Detect which cell encompasses the target text, then output its (x, y) center coordinate. 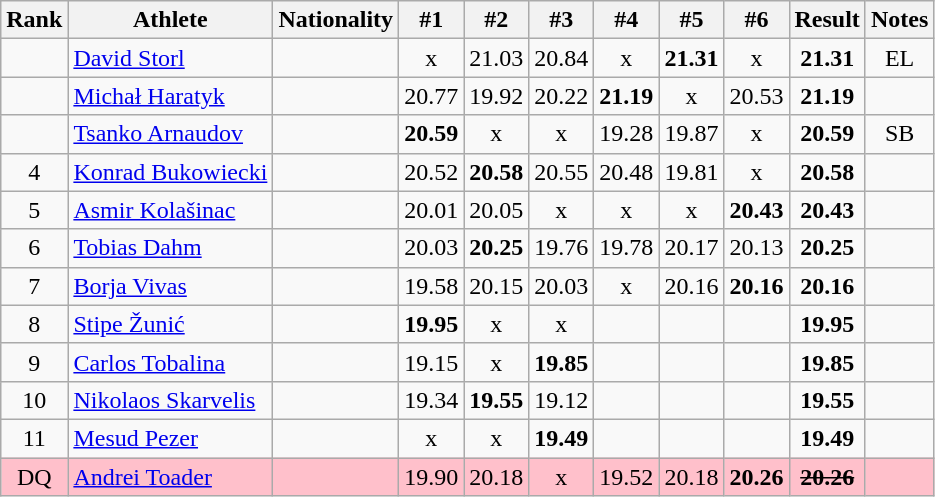
Athlete (170, 20)
5 (34, 210)
Konrad Bukowiecki (170, 172)
Borja Vivas (170, 286)
20.84 (562, 58)
Andrei Toader (170, 477)
Mesud Pezer (170, 438)
7 (34, 286)
19.78 (626, 248)
20.13 (756, 248)
Notes (899, 20)
19.15 (432, 362)
20.77 (432, 96)
#3 (562, 20)
Michał Haratyk (170, 96)
DQ (34, 477)
19.92 (496, 96)
9 (34, 362)
#5 (692, 20)
20.05 (496, 210)
20.15 (496, 286)
#4 (626, 20)
Nikolaos Skarvelis (170, 400)
6 (34, 248)
8 (34, 324)
11 (34, 438)
10 (34, 400)
19.52 (626, 477)
4 (34, 172)
SB (899, 134)
20.52 (432, 172)
19.87 (692, 134)
20.53 (756, 96)
EL (899, 58)
19.81 (692, 172)
Tobias Dahm (170, 248)
19.28 (626, 134)
#6 (756, 20)
20.55 (562, 172)
19.12 (562, 400)
19.90 (432, 477)
20.22 (562, 96)
20.17 (692, 248)
19.34 (432, 400)
21.03 (496, 58)
Tsanko Arnaudov (170, 134)
20.48 (626, 172)
David Storl (170, 58)
19.58 (432, 286)
19.76 (562, 248)
Nationality (336, 20)
20.01 (432, 210)
Stipe Žunić (170, 324)
Asmir Kolašinac (170, 210)
Result (827, 20)
Carlos Tobalina (170, 362)
#2 (496, 20)
Rank (34, 20)
#1 (432, 20)
